Extract the (x, y) coordinate from the center of the cell holding the provided text.  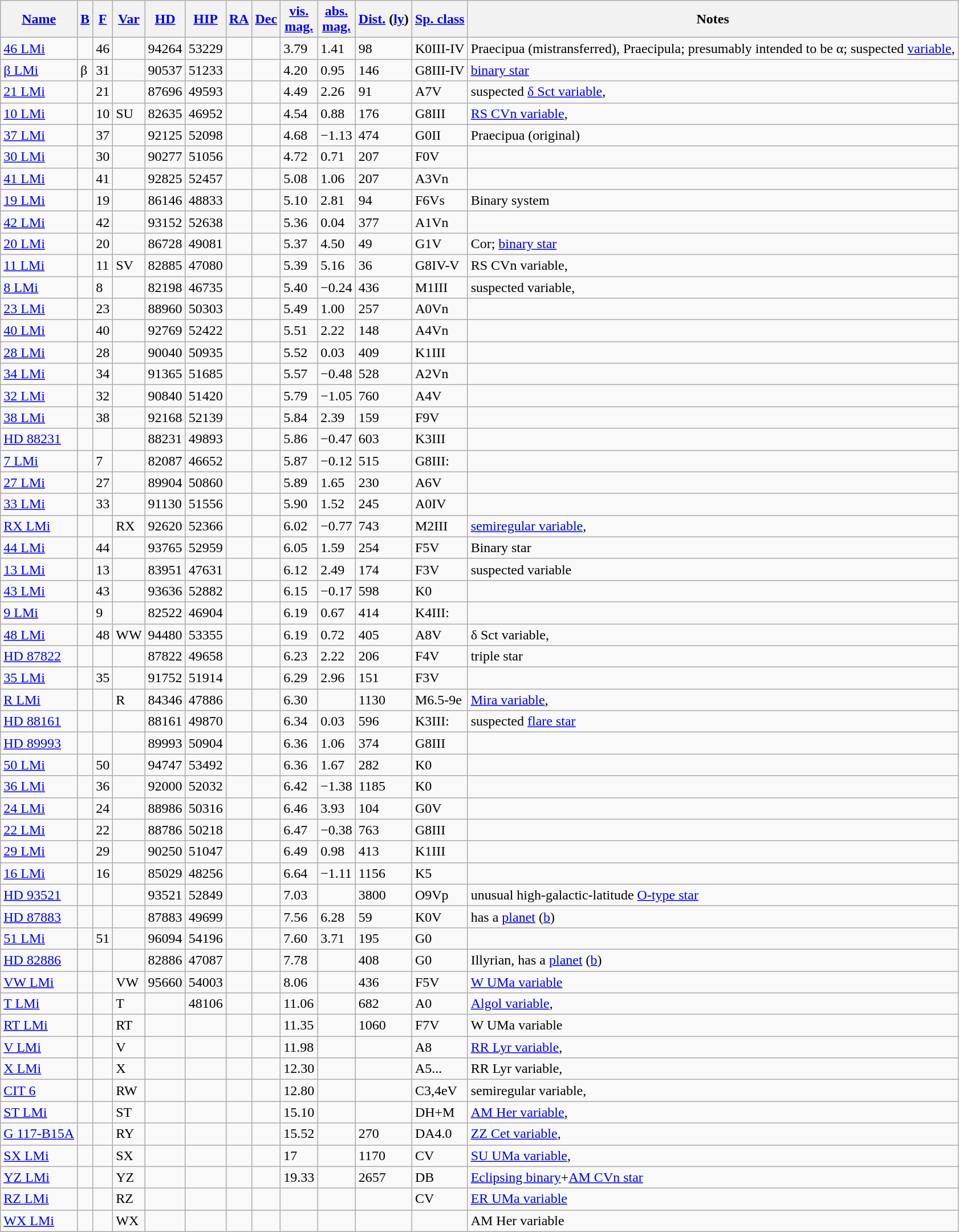
6.05 (299, 548)
598 (383, 591)
91752 (165, 678)
HD 89993 (39, 743)
96094 (165, 938)
0.72 (336, 635)
151 (383, 678)
4.49 (299, 92)
596 (383, 722)
F (103, 19)
54003 (205, 982)
A0 (440, 1004)
YZ (129, 1177)
A0Vn (440, 309)
91365 (165, 374)
1185 (383, 787)
WX LMi (39, 1221)
29 LMi (39, 852)
53492 (205, 765)
−0.38 (336, 830)
174 (383, 569)
94747 (165, 765)
52098 (205, 135)
M1III (440, 287)
0.88 (336, 114)
−1.13 (336, 135)
90250 (165, 852)
Mira variable, (713, 700)
SU UMa variable, (713, 1156)
1.59 (336, 548)
49593 (205, 92)
20 (103, 244)
6.47 (299, 830)
5.49 (299, 309)
176 (383, 114)
5.08 (299, 179)
94264 (165, 48)
M2III (440, 526)
49081 (205, 244)
89993 (165, 743)
vis.mag. (299, 19)
11 LMi (39, 265)
DA4.0 (440, 1134)
35 LMi (39, 678)
6.28 (336, 917)
53355 (205, 635)
528 (383, 374)
6.42 (299, 787)
−0.47 (336, 439)
603 (383, 439)
binary star (713, 70)
AM Her variable, (713, 1112)
28 (103, 352)
7.56 (299, 917)
282 (383, 765)
743 (383, 526)
5.87 (299, 461)
6.49 (299, 852)
88960 (165, 309)
93152 (165, 222)
WX (129, 1221)
suspected variable (713, 569)
V LMi (39, 1047)
52638 (205, 222)
8.06 (299, 982)
5.51 (299, 331)
Algol variable, (713, 1004)
16 LMi (39, 873)
HD 87822 (39, 656)
43 (103, 591)
21 (103, 92)
27 (103, 483)
G1V (440, 244)
4.54 (299, 114)
8 (103, 287)
254 (383, 548)
Praecipua (original) (713, 135)
G0V (440, 808)
Binary star (713, 548)
11.35 (299, 1026)
50218 (205, 830)
16 (103, 873)
O9Vp (440, 895)
HD 93521 (39, 895)
2.96 (336, 678)
38 LMi (39, 418)
54196 (205, 938)
474 (383, 135)
4.72 (299, 157)
G8IV-V (440, 265)
ZZ Cet variable, (713, 1134)
RT (129, 1026)
2.39 (336, 418)
Notes (713, 19)
34 (103, 374)
51420 (205, 396)
515 (383, 461)
3.93 (336, 808)
46652 (205, 461)
89904 (165, 483)
5.37 (299, 244)
82885 (165, 265)
94 (383, 200)
159 (383, 418)
HD 87883 (39, 917)
5.86 (299, 439)
8 LMi (39, 287)
6.64 (299, 873)
23 LMi (39, 309)
5.52 (299, 352)
5.84 (299, 418)
50303 (205, 309)
13 (103, 569)
1.67 (336, 765)
51556 (205, 504)
5.79 (299, 396)
46904 (205, 613)
F7V (440, 1026)
24 LMi (39, 808)
195 (383, 938)
R (129, 700)
Illyrian, has a planet (b) (713, 960)
92125 (165, 135)
WW (129, 635)
5.90 (299, 504)
92620 (165, 526)
A8 (440, 1047)
F9V (440, 418)
2.49 (336, 569)
87883 (165, 917)
Eclipsing binary+AM CVn star (713, 1177)
0.04 (336, 222)
48 LMi (39, 635)
3.79 (299, 48)
5.16 (336, 265)
A6V (440, 483)
K3III (440, 439)
T (129, 1004)
F0V (440, 157)
245 (383, 504)
A1Vn (440, 222)
1.52 (336, 504)
47087 (205, 960)
83951 (165, 569)
92769 (165, 331)
22 LMi (39, 830)
suspected δ Sct variable, (713, 92)
5.10 (299, 200)
0.95 (336, 70)
29 (103, 852)
409 (383, 352)
85029 (165, 873)
4.68 (299, 135)
11.06 (299, 1004)
−0.77 (336, 526)
A2Vn (440, 374)
52882 (205, 591)
49870 (205, 722)
0.71 (336, 157)
7.60 (299, 938)
51056 (205, 157)
230 (383, 483)
49699 (205, 917)
9 LMi (39, 613)
49658 (205, 656)
1170 (383, 1156)
37 (103, 135)
50860 (205, 483)
Binary system (713, 200)
30 LMi (39, 157)
RX LMi (39, 526)
270 (383, 1134)
K4III: (440, 613)
51685 (205, 374)
VW LMi (39, 982)
148 (383, 331)
1156 (383, 873)
11 (103, 265)
abs.mag. (336, 19)
48106 (205, 1004)
93765 (165, 548)
RT LMi (39, 1026)
A0IV (440, 504)
suspected flare star (713, 722)
−0.24 (336, 287)
86728 (165, 244)
87696 (165, 92)
15.52 (299, 1134)
triple star (713, 656)
Name (39, 19)
DB (440, 1177)
15.10 (299, 1112)
93521 (165, 895)
38 (103, 418)
52422 (205, 331)
86146 (165, 200)
47080 (205, 265)
13 LMi (39, 569)
50 LMi (39, 765)
SX LMi (39, 1156)
F4V (440, 656)
50904 (205, 743)
HD 82886 (39, 960)
52457 (205, 179)
49893 (205, 439)
34 LMi (39, 374)
unusual high-galactic-latitude O-type star (713, 895)
6.15 (299, 591)
5.39 (299, 265)
52849 (205, 895)
51047 (205, 852)
682 (383, 1004)
10 (103, 114)
90277 (165, 157)
92168 (165, 418)
RY (129, 1134)
has a planet (b) (713, 917)
51 (103, 938)
A4Vn (440, 331)
51 LMi (39, 938)
41 LMi (39, 179)
47886 (205, 700)
SX (129, 1156)
104 (383, 808)
RX (129, 526)
84346 (165, 700)
5.89 (299, 483)
G0II (440, 135)
92825 (165, 179)
X (129, 1069)
SV (129, 265)
δ Sct variable, (713, 635)
43 LMi (39, 591)
2.26 (336, 92)
46735 (205, 287)
X LMi (39, 1069)
82087 (165, 461)
87822 (165, 656)
K0V (440, 917)
93636 (165, 591)
98 (383, 48)
90537 (165, 70)
β LMi (39, 70)
4.20 (299, 70)
Dist. (ly) (383, 19)
6.02 (299, 526)
50935 (205, 352)
82198 (165, 287)
414 (383, 613)
374 (383, 743)
12.80 (299, 1091)
1060 (383, 1026)
RA (239, 19)
10 LMi (39, 114)
33 (103, 504)
27 LMi (39, 483)
146 (383, 70)
35 (103, 678)
82522 (165, 613)
5.40 (299, 287)
F6Vs (440, 200)
52366 (205, 526)
7.78 (299, 960)
32 (103, 396)
−1.05 (336, 396)
HD (165, 19)
40 LMi (39, 331)
46952 (205, 114)
408 (383, 960)
50316 (205, 808)
HIP (205, 19)
51233 (205, 70)
ER UMa variable (713, 1199)
A3Vn (440, 179)
RW (129, 1091)
257 (383, 309)
K3III: (440, 722)
Cor; binary star (713, 244)
HD 88231 (39, 439)
6.46 (299, 808)
88986 (165, 808)
2.81 (336, 200)
−0.17 (336, 591)
24 (103, 808)
G8III-IV (440, 70)
SU (129, 114)
760 (383, 396)
CIT 6 (39, 1091)
88786 (165, 830)
5.57 (299, 374)
1130 (383, 700)
19.33 (299, 1177)
C3,4eV (440, 1091)
21 LMi (39, 92)
ST (129, 1112)
49 (383, 244)
6.12 (299, 569)
30 (103, 157)
RZ (129, 1199)
R LMi (39, 700)
4.50 (336, 244)
7 LMi (39, 461)
53229 (205, 48)
52032 (205, 787)
VW (129, 982)
3800 (383, 895)
A5... (440, 1069)
48256 (205, 873)
3.71 (336, 938)
28 LMi (39, 352)
41 (103, 179)
1.00 (336, 309)
9 (103, 613)
48 (103, 635)
19 (103, 200)
33 LMi (39, 504)
7 (103, 461)
11.98 (299, 1047)
32 LMi (39, 396)
405 (383, 635)
88231 (165, 439)
82886 (165, 960)
K0III-IV (440, 48)
0.67 (336, 613)
suspected variable, (713, 287)
95660 (165, 982)
1.41 (336, 48)
48833 (205, 200)
RZ LMi (39, 1199)
YZ LMi (39, 1177)
44 LMi (39, 548)
AM Her variable (713, 1221)
23 (103, 309)
37 LMi (39, 135)
763 (383, 830)
52139 (205, 418)
−1.11 (336, 873)
7.03 (299, 895)
92000 (165, 787)
59 (383, 917)
44 (103, 548)
−1.38 (336, 787)
12.30 (299, 1069)
88161 (165, 722)
Var (129, 19)
DH+M (440, 1112)
20 LMi (39, 244)
46 LMi (39, 48)
T LMi (39, 1004)
19 LMi (39, 200)
90840 (165, 396)
50 (103, 765)
1.65 (336, 483)
47631 (205, 569)
377 (383, 222)
6.30 (299, 700)
M6.5-9e (440, 700)
42 (103, 222)
B (86, 19)
HD 88161 (39, 722)
206 (383, 656)
51914 (205, 678)
40 (103, 331)
91130 (165, 504)
−0.12 (336, 461)
6.29 (299, 678)
46 (103, 48)
β (86, 70)
Dec (266, 19)
17 (299, 1156)
Sp. class (440, 19)
5.36 (299, 222)
V (129, 1047)
A4V (440, 396)
52959 (205, 548)
31 (103, 70)
413 (383, 852)
A7V (440, 92)
Praecipua (mistransferred), Praecipula; presumably intended to be α; suspected variable, (713, 48)
0.98 (336, 852)
ST LMi (39, 1112)
22 (103, 830)
94480 (165, 635)
42 LMi (39, 222)
36 LMi (39, 787)
K5 (440, 873)
91 (383, 92)
6.34 (299, 722)
6.23 (299, 656)
2657 (383, 1177)
G8III: (440, 461)
A8V (440, 635)
82635 (165, 114)
90040 (165, 352)
−0.48 (336, 374)
G 117-B15A (39, 1134)
